Provide the [x, y] coordinate of the cell's center where the given text is located.  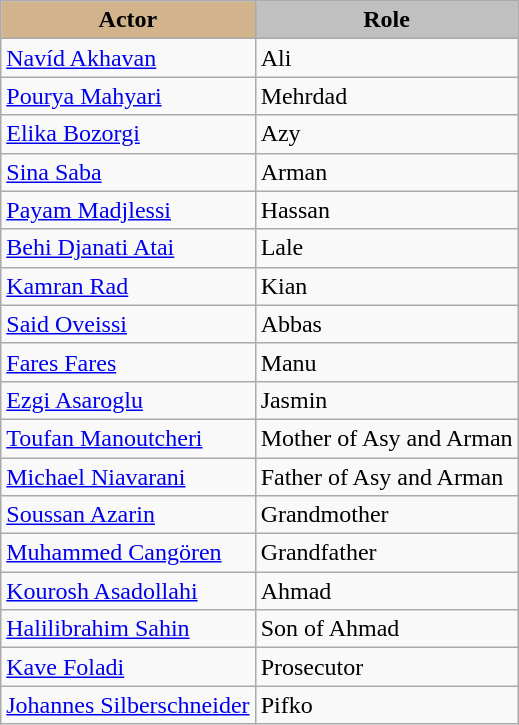
Kourosh Asadollahi [128, 591]
Johannes Silberschneider [128, 705]
Father of Asy and Arman [386, 477]
Muhammed Cangören [128, 553]
Payam Madjlessi [128, 210]
Navíd Akhavan [128, 58]
Mehrdad [386, 96]
Pifko [386, 705]
Ahmad [386, 591]
Pourya Mahyari [128, 96]
Kian [386, 286]
Lale [386, 248]
Manu [386, 362]
Behi Djanati Atai [128, 248]
Ali [386, 58]
Prosecutor [386, 667]
Ezgi Asaroglu [128, 400]
Fares Fares [128, 362]
Halilibrahim Sahin [128, 629]
Abbas [386, 324]
Toufan Manoutcheri [128, 438]
Sina Saba [128, 172]
Michael Niavarani [128, 477]
Role [386, 20]
Son of Ahmad [386, 629]
Hassan [386, 210]
Arman [386, 172]
Azy [386, 134]
Said Oveissi [128, 324]
Elika Bozorgi [128, 134]
Kave Foladi [128, 667]
Actor [128, 20]
Grandfather [386, 553]
Grandmother [386, 515]
Mother of Asy and Arman [386, 438]
Kamran Rad [128, 286]
Soussan Azarin [128, 515]
Jasmin [386, 400]
